Determine the (X, Y) coordinate at the center of the cell enclosing the given text.  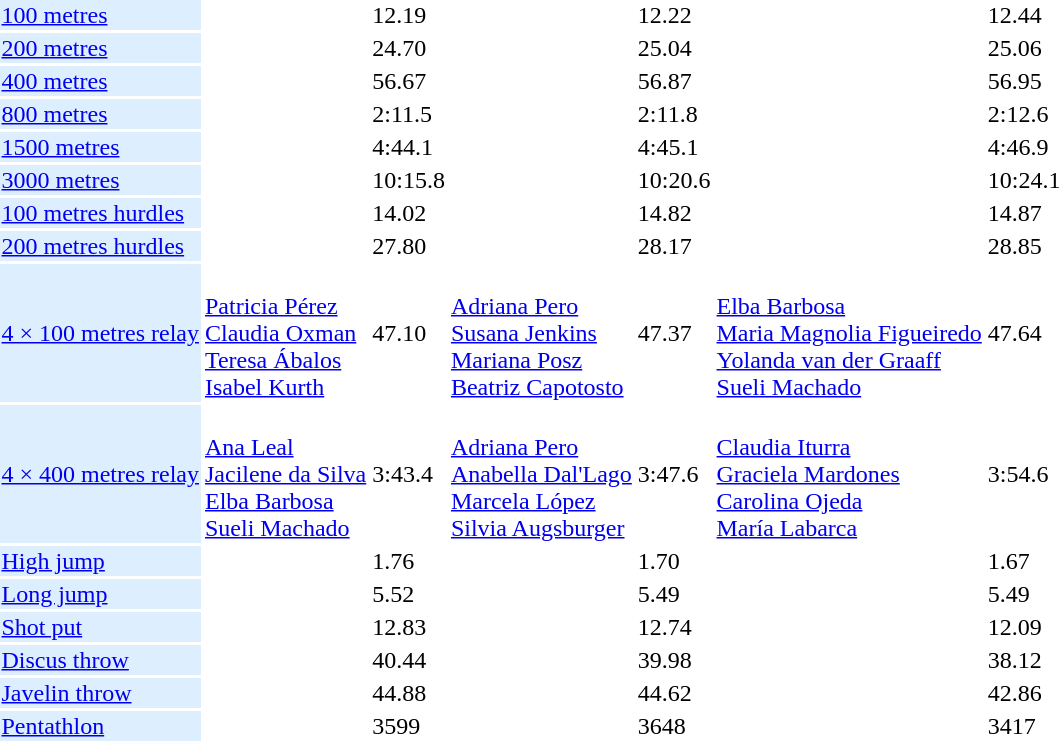
3648 (674, 726)
25.04 (674, 48)
1.70 (674, 561)
47.37 (674, 333)
3:47.6 (674, 474)
Long jump (100, 594)
Discus throw (100, 660)
4:44.1 (409, 147)
5.52 (409, 594)
200 metres (100, 48)
1500 metres (100, 147)
4:45.1 (674, 147)
10:15.8 (409, 180)
Adriana PeroSusana JenkinsMariana PoszBeatriz Capotosto (541, 333)
44.88 (409, 693)
Shot put (100, 627)
Patricia PérezClaudia OxmanTeresa ÁbalosIsabel Kurth (285, 333)
12.22 (674, 15)
200 metres hurdles (100, 246)
10:20.6 (674, 180)
28.17 (674, 246)
40.44 (409, 660)
27.80 (409, 246)
100 metres (100, 15)
4 × 100 metres relay (100, 333)
400 metres (100, 81)
Elba BarbosaMaria Magnolia FigueiredoYolanda van der GraaffSueli Machado (849, 333)
Ana LealJacilene da SilvaElba BarbosaSueli Machado (285, 474)
3000 metres (100, 180)
2:11.8 (674, 114)
3:43.4 (409, 474)
High jump (100, 561)
Javelin throw (100, 693)
2:11.5 (409, 114)
Pentathlon (100, 726)
4 × 400 metres relay (100, 474)
Adriana PeroAnabella Dal'LagoMarcela LópezSilvia Augsburger (541, 474)
12.74 (674, 627)
100 metres hurdles (100, 213)
12.19 (409, 15)
1.76 (409, 561)
44.62 (674, 693)
14.02 (409, 213)
56.87 (674, 81)
Claudia IturraGraciela MardonesCarolina OjedaMaría Labarca (849, 474)
800 metres (100, 114)
56.67 (409, 81)
47.10 (409, 333)
39.98 (674, 660)
14.82 (674, 213)
3599 (409, 726)
5.49 (674, 594)
12.83 (409, 627)
24.70 (409, 48)
